Extract the (X, Y) coordinate from the center of the cell holding the provided text.  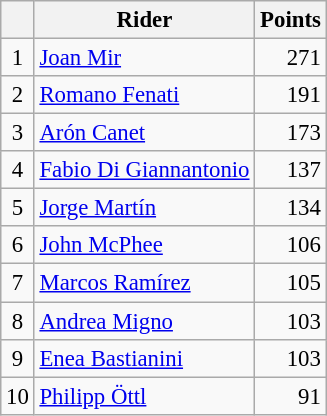
9 (18, 358)
3 (18, 133)
106 (290, 245)
Enea Bastianini (144, 358)
Fabio Di Giannantonio (144, 170)
4 (18, 170)
John McPhee (144, 245)
Marcos Ramírez (144, 283)
91 (290, 396)
1 (18, 58)
Philipp Öttl (144, 396)
271 (290, 58)
Andrea Migno (144, 321)
173 (290, 133)
8 (18, 321)
10 (18, 396)
Points (290, 20)
5 (18, 208)
137 (290, 170)
Jorge Martín (144, 208)
Arón Canet (144, 133)
105 (290, 283)
Joan Mir (144, 58)
134 (290, 208)
191 (290, 95)
2 (18, 95)
Romano Fenati (144, 95)
6 (18, 245)
Rider (144, 20)
7 (18, 283)
